Output the [X, Y] coordinate of the center of the cell containing the given text.  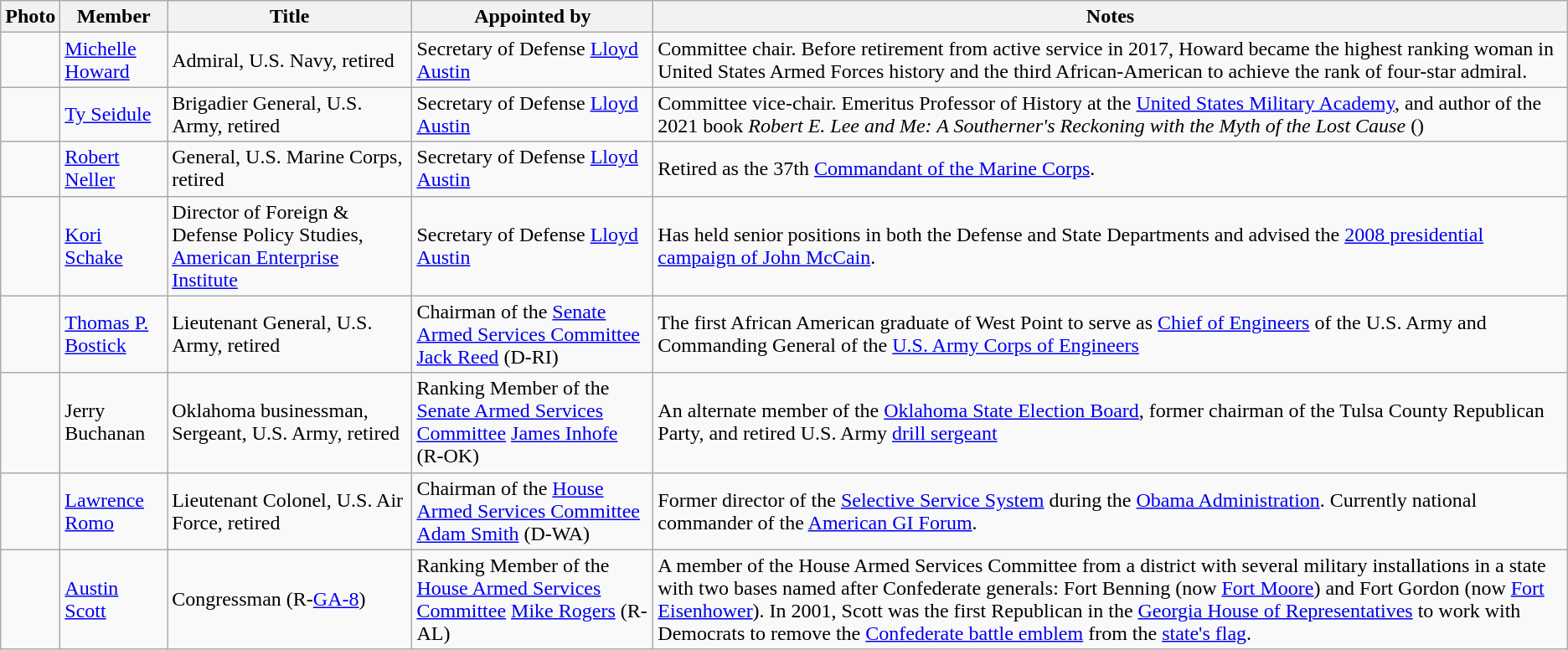
Chairman of the House Armed Services Committee Adam Smith (D-WA) [533, 511]
Member [114, 17]
Lawrence Romo [114, 511]
Michelle Howard [114, 60]
Congressman (R-GA-8) [290, 600]
Ranking Member of the Senate Armed Services Committee James Inhofe (R-OK) [533, 422]
Former director of the Selective Service System during the Obama Administration. Currently national commander of the American GI Forum. [1111, 511]
Appointed by [533, 17]
Lieutenant Colonel, U.S. Air Force, retired [290, 511]
Admiral, U.S. Navy, retired [290, 60]
Ranking Member of the House Armed Services Committee Mike Rogers (R-AL) [533, 600]
Title [290, 17]
Kori Schake [114, 246]
Jerry Buchanan [114, 422]
Brigadier General, U.S. Army, retired [290, 114]
An alternate member of the Oklahoma State Election Board, former chairman of the Tulsa County Republican Party, and retired U.S. Army drill sergeant [1111, 422]
Oklahoma businessman, Sergeant, U.S. Army, retired [290, 422]
Has held senior positions in both the Defense and State Departments and advised the 2008 presidential campaign of John McCain. [1111, 246]
Notes [1111, 17]
Chairman of the Senate Armed Services Committee Jack Reed (D-RI) [533, 334]
Photo [30, 17]
Thomas P. Bostick [114, 334]
Retired as the 37th Commandant of the Marine Corps. [1111, 169]
General, U.S. Marine Corps, retired [290, 169]
Robert Neller [114, 169]
Austin Scott [114, 600]
Director of Foreign & Defense Policy Studies, American Enterprise Institute [290, 246]
Lieutenant General, U.S. Army, retired [290, 334]
Ty Seidule [114, 114]
